From the cell containing the given text, extract its center point as [x, y] coordinate. 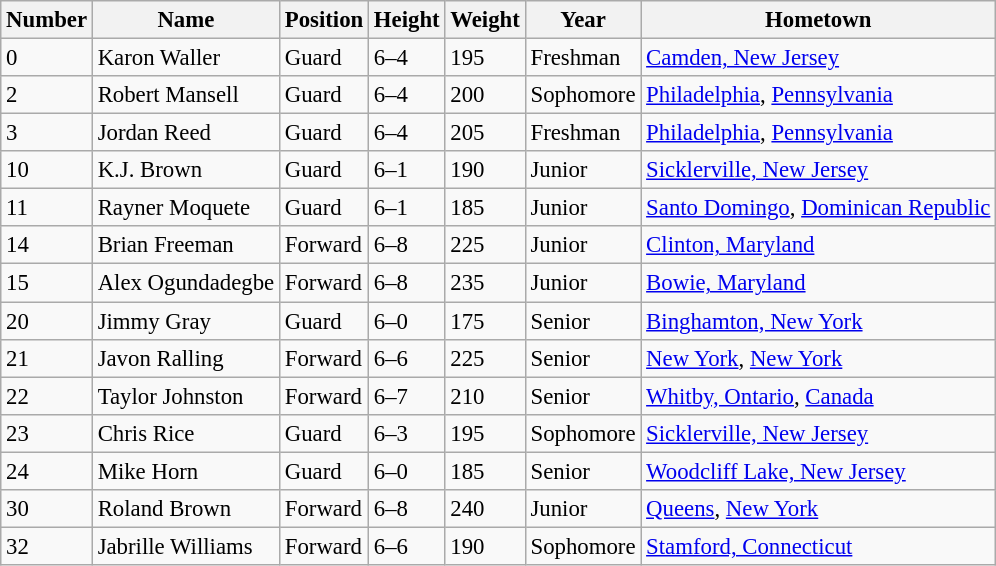
Whitby, Ontario, Canada [818, 396]
6–3 [407, 433]
200 [485, 95]
Clinton, Maryland [818, 245]
Number [47, 20]
Chris Rice [186, 433]
Woodcliff Lake, New Jersey [818, 471]
0 [47, 58]
32 [47, 546]
Camden, New Jersey [818, 58]
22 [47, 396]
Mike Horn [186, 471]
235 [485, 283]
Karon Waller [186, 58]
14 [47, 245]
10 [47, 170]
Hometown [818, 20]
240 [485, 509]
Bowie, Maryland [818, 283]
23 [47, 433]
Javon Ralling [186, 358]
3 [47, 133]
15 [47, 283]
Binghamton, New York [818, 321]
6–7 [407, 396]
205 [485, 133]
Jabrille Williams [186, 546]
Jordan Reed [186, 133]
30 [47, 509]
Stamford, Connecticut [818, 546]
Year [583, 20]
210 [485, 396]
New York, New York [818, 358]
175 [485, 321]
2 [47, 95]
Position [324, 20]
Brian Freeman [186, 245]
Rayner Moquete [186, 208]
Robert Mansell [186, 95]
Queens, New York [818, 509]
K.J. Brown [186, 170]
11 [47, 208]
Height [407, 20]
21 [47, 358]
Santo Domingo, Dominican Republic [818, 208]
Alex Ogundadegbe [186, 283]
Taylor Johnston [186, 396]
Weight [485, 20]
Jimmy Gray [186, 321]
24 [47, 471]
Name [186, 20]
20 [47, 321]
Roland Brown [186, 509]
